Provide the [x, y] coordinate of the cell's center where the given text is located.  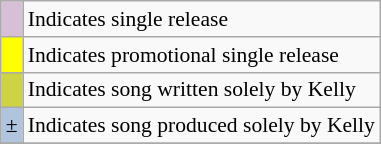
Indicates promotional single release [202, 55]
Indicates single release [202, 19]
Indicates song produced solely by Kelly [202, 126]
Indicates song written solely by Kelly [202, 90]
± [12, 126]
